Capture the cell that displays the provided text and extract its (x, y) central coordinate. 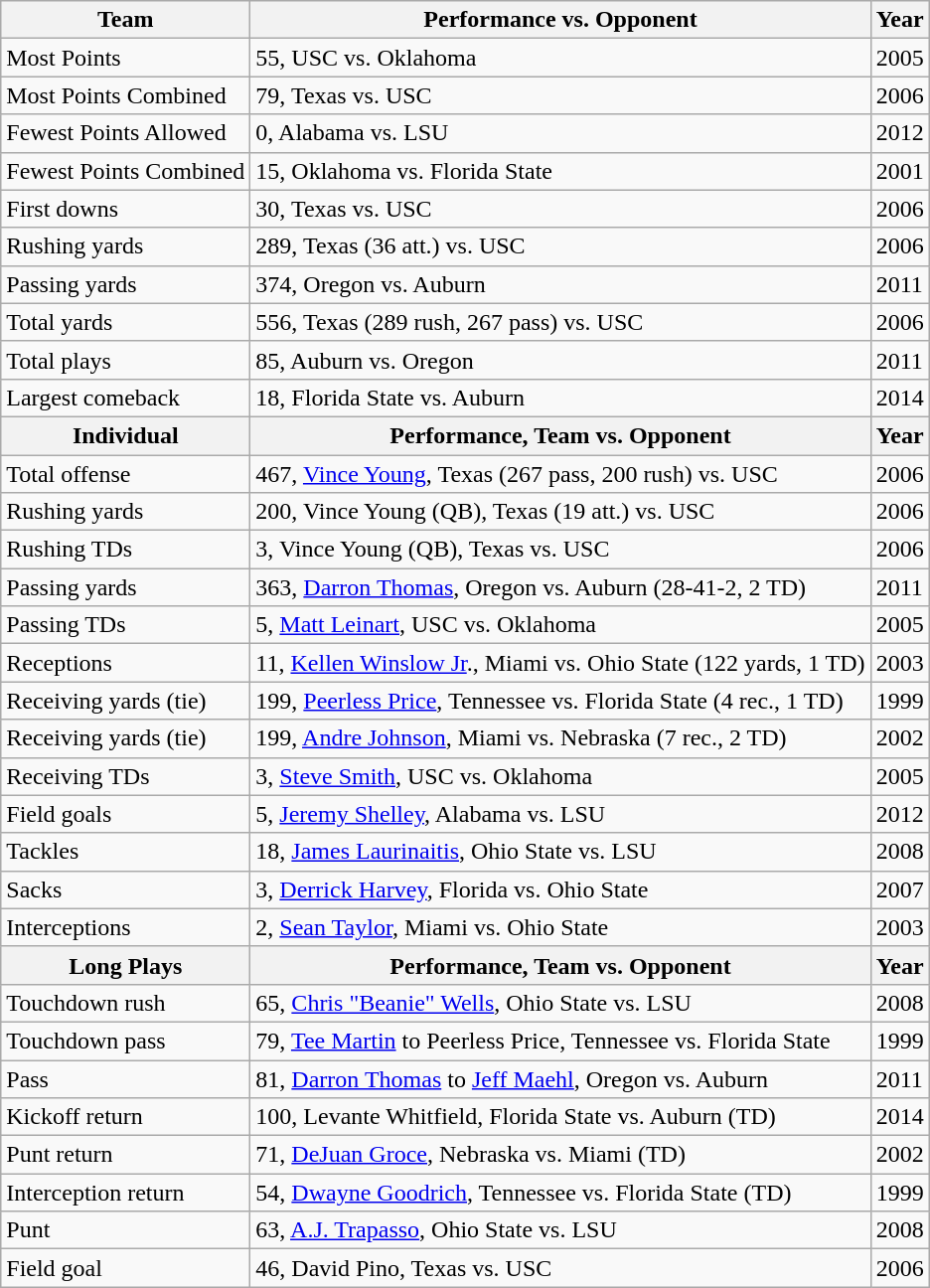
Rushing TDs (125, 550)
2007 (900, 889)
Most Points Combined (125, 95)
3, Steve Smith, USC vs. Oklahoma (560, 776)
200, Vince Young (QB), Texas (19 att.) vs. USC (560, 512)
Touchdown pass (125, 1041)
65, Chris "Beanie" Wells, Ohio State vs. LSU (560, 1003)
18, James Laurinaitis, Ohio State vs. LSU (560, 852)
5, Jeremy Shelley, Alabama vs. LSU (560, 814)
Team (125, 20)
Long Plays (125, 965)
467, Vince Young, Texas (267 pass, 200 rush) vs. USC (560, 474)
5, Matt Leinart, USC vs. Oklahoma (560, 625)
Largest comeback (125, 398)
Touchdown rush (125, 1003)
54, Dwayne Goodrich, Tennessee vs. Florida State (TD) (560, 1193)
Total plays (125, 360)
46, David Pino, Texas vs. USC (560, 1268)
Receptions (125, 663)
11, Kellen Winslow Jr., Miami vs. Ohio State (122 yards, 1 TD) (560, 663)
Field goal (125, 1268)
Individual (125, 435)
Field goals (125, 814)
Receiving TDs (125, 776)
85, Auburn vs. Oregon (560, 360)
Fewest Points Allowed (125, 133)
Passing TDs (125, 625)
Total yards (125, 322)
18, Florida State vs. Auburn (560, 398)
2001 (900, 171)
3, Derrick Harvey, Florida vs. Ohio State (560, 889)
199, Andre Johnson, Miami vs. Nebraska (7 rec., 2 TD) (560, 738)
Sacks (125, 889)
289, Texas (36 att.) vs. USC (560, 246)
Punt return (125, 1155)
Most Points (125, 58)
81, Darron Thomas to Jeff Maehl, Oregon vs. Auburn (560, 1078)
Pass (125, 1078)
71, DeJuan Groce, Nebraska vs. Miami (TD) (560, 1155)
First downs (125, 209)
556, Texas (289 rush, 267 pass) vs. USC (560, 322)
55, USC vs. Oklahoma (560, 58)
30, Texas vs. USC (560, 209)
15, Oklahoma vs. Florida State (560, 171)
Punt (125, 1230)
3, Vince Young (QB), Texas vs. USC (560, 550)
100, Levante Whitfield, Florida State vs. Auburn (TD) (560, 1117)
199, Peerless Price, Tennessee vs. Florida State (4 rec., 1 TD) (560, 701)
Tackles (125, 852)
79, Tee Martin to Peerless Price, Tennessee vs. Florida State (560, 1041)
79, Texas vs. USC (560, 95)
Interceptions (125, 927)
Kickoff return (125, 1117)
63, A.J. Trapasso, Ohio State vs. LSU (560, 1230)
Total offense (125, 474)
374, Oregon vs. Auburn (560, 284)
2, Sean Taylor, Miami vs. Ohio State (560, 927)
363, Darron Thomas, Oregon vs. Auburn (28-41-2, 2 TD) (560, 587)
Interception return (125, 1193)
0, Alabama vs. LSU (560, 133)
Performance vs. Opponent (560, 20)
Fewest Points Combined (125, 171)
